Identify which cell holds the provided text, then report its [x, y] central coordinate. 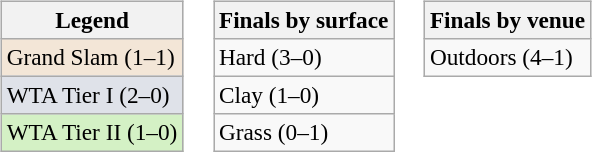
Finals by venue [507, 20]
WTA Tier II (1–0) [92, 133]
Legend [92, 20]
Finals by surface [304, 20]
Grass (0–1) [304, 133]
Grand Slam (1–1) [92, 57]
Outdoors (4–1) [507, 57]
Hard (3–0) [304, 57]
Clay (1–0) [304, 95]
WTA Tier I (2–0) [92, 95]
